For the text-containing cell, return its midpoint in [X, Y] coordinate format. 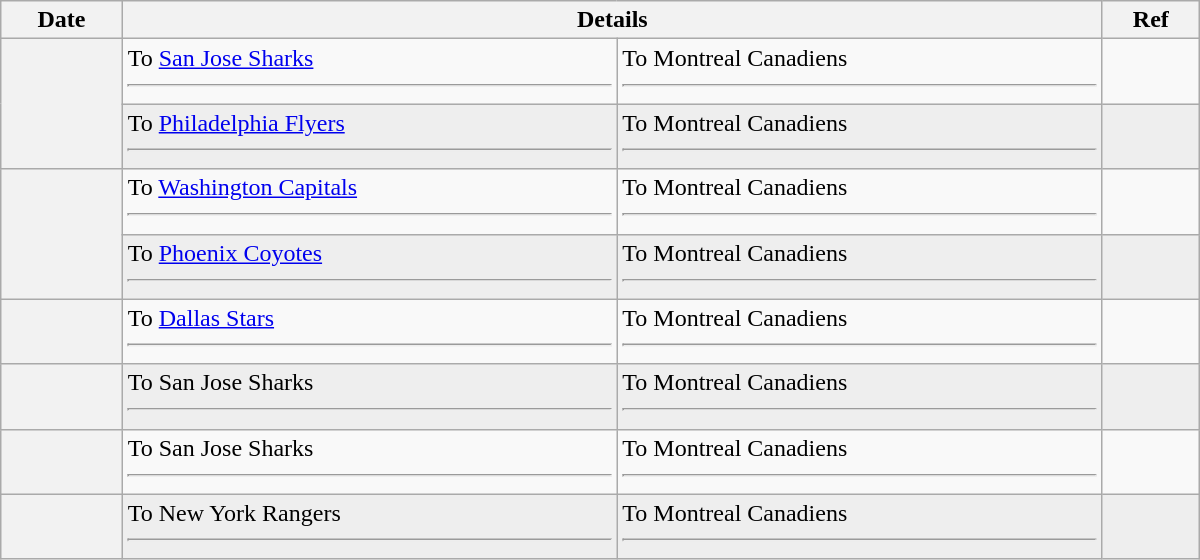
Date [62, 20]
To Philadelphia Flyers [370, 136]
To Washington Capitals [370, 202]
Details [612, 20]
To New York Rangers [370, 526]
Ref [1150, 20]
To Dallas Stars [370, 332]
To Phoenix Coyotes [370, 266]
